Scan for the cell matching the given text and deliver its [X, Y] coordinate at center. 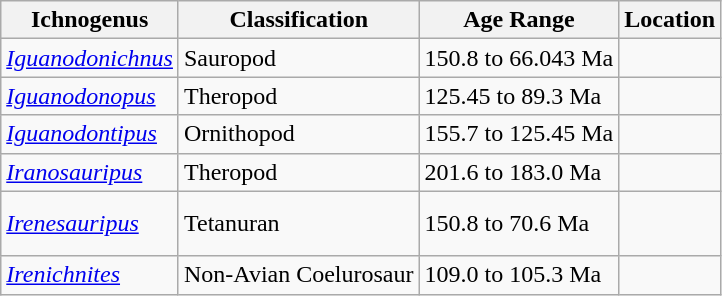
Sauropod [298, 58]
109.0 to 105.3 Ma [519, 275]
Irenichnites [90, 275]
155.7 to 125.45 Ma [519, 134]
Ornithopod [298, 134]
Non-Avian Coelurosaur [298, 275]
Iguanodonichnus [90, 58]
Classification [298, 20]
201.6 to 183.0 Ma [519, 172]
Iranosauripus [90, 172]
Ichnogenus [90, 20]
125.45 to 89.3 Ma [519, 96]
Irenesauripus [90, 224]
150.8 to 70.6 Ma [519, 224]
Iguanodontipus [90, 134]
Age Range [519, 20]
Location [670, 20]
Tetanuran [298, 224]
150.8 to 66.043 Ma [519, 58]
Iguanodonopus [90, 96]
